Locate the cell with the specified text and output its [X, Y] center coordinate. 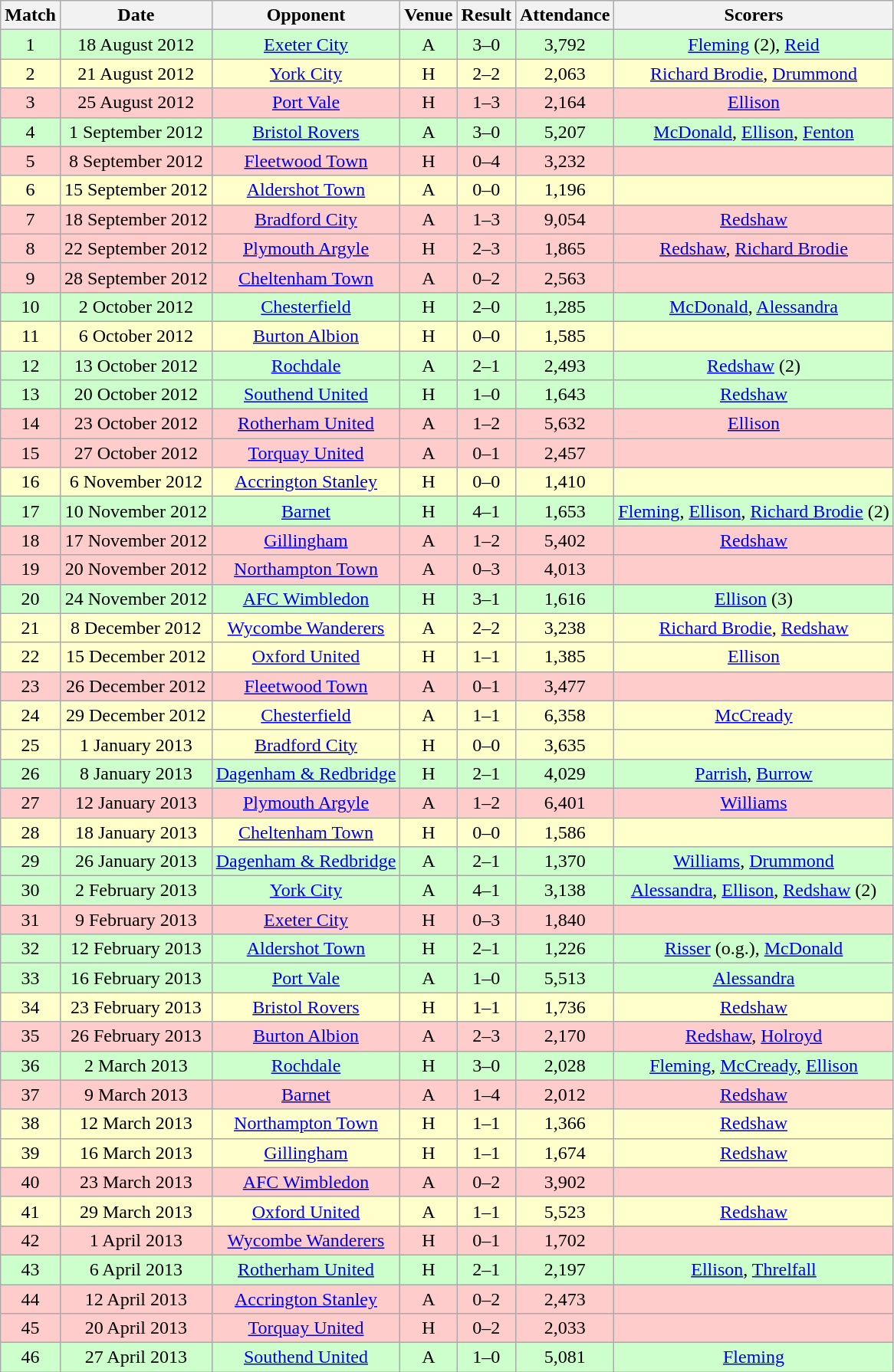
1,196 [564, 190]
1,736 [564, 1007]
29 March 2013 [136, 1211]
12 March 2013 [136, 1124]
Redshaw, Richard Brodie [754, 248]
18 September 2012 [136, 219]
1,643 [564, 395]
Redshaw, Holroyd [754, 1036]
1–4 [486, 1095]
11 [31, 336]
42 [31, 1240]
36 [31, 1065]
Alessandra, Ellison, Redshaw (2) [754, 891]
10 [31, 307]
12 February 2013 [136, 949]
38 [31, 1124]
28 September 2012 [136, 277]
23 March 2013 [136, 1182]
20 April 2013 [136, 1328]
5,523 [564, 1211]
Alessandra [754, 978]
3,477 [564, 686]
7 [31, 219]
2 October 2012 [136, 307]
Williams, Drummond [754, 862]
15 December 2012 [136, 657]
6 April 2013 [136, 1269]
4,029 [564, 773]
45 [31, 1328]
27 October 2012 [136, 453]
1,653 [564, 511]
35 [31, 1036]
3–1 [486, 599]
0–4 [486, 161]
16 [31, 482]
26 December 2012 [136, 686]
3,138 [564, 891]
2,164 [564, 103]
Venue [429, 15]
Richard Brodie, Redshaw [754, 628]
23 [31, 686]
14 [31, 424]
6 November 2012 [136, 482]
Match [31, 15]
1,865 [564, 248]
1 April 2013 [136, 1240]
26 February 2013 [136, 1036]
2,457 [564, 453]
9 February 2013 [136, 920]
Williams [754, 803]
2 [31, 74]
5,402 [564, 540]
Risser (o.g.), McDonald [754, 949]
5,513 [564, 978]
Redshaw (2) [754, 366]
McCready [754, 715]
18 [31, 540]
1,702 [564, 1240]
8 September 2012 [136, 161]
17 November 2012 [136, 540]
2,063 [564, 74]
2 March 2013 [136, 1065]
20 [31, 599]
1,285 [564, 307]
4,013 [564, 569]
23 February 2013 [136, 1007]
1,226 [564, 949]
Fleming (2), Reid [754, 44]
9 March 2013 [136, 1095]
Fleming [754, 1357]
3,635 [564, 744]
29 [31, 862]
19 [31, 569]
28 [31, 832]
2–0 [486, 307]
10 November 2012 [136, 511]
Opponent [306, 15]
6,358 [564, 715]
2,012 [564, 1095]
1,370 [564, 862]
3,792 [564, 44]
25 [31, 744]
22 September 2012 [136, 248]
33 [31, 978]
1,385 [564, 657]
21 [31, 628]
34 [31, 1007]
Ellison, Threlfall [754, 1269]
16 February 2013 [136, 978]
1,674 [564, 1153]
1 September 2012 [136, 132]
39 [31, 1153]
20 October 2012 [136, 395]
9,054 [564, 219]
1 January 2013 [136, 744]
18 January 2013 [136, 832]
2,473 [564, 1299]
6 October 2012 [136, 336]
21 August 2012 [136, 74]
5,632 [564, 424]
30 [31, 891]
13 October 2012 [136, 366]
13 [31, 395]
24 [31, 715]
2,197 [564, 1269]
2,028 [564, 1065]
8 [31, 248]
8 December 2012 [136, 628]
27 [31, 803]
1,585 [564, 336]
4 [31, 132]
15 [31, 453]
23 October 2012 [136, 424]
1,840 [564, 920]
41 [31, 1211]
12 January 2013 [136, 803]
Parrish, Burrow [754, 773]
1,410 [564, 482]
Ellison (3) [754, 599]
46 [31, 1357]
9 [31, 277]
1,586 [564, 832]
17 [31, 511]
26 January 2013 [136, 862]
12 [31, 366]
Result [486, 15]
Fleming, Ellison, Richard Brodie (2) [754, 511]
15 September 2012 [136, 190]
McDonald, Ellison, Fenton [754, 132]
Scorers [754, 15]
1,616 [564, 599]
5,081 [564, 1357]
Attendance [564, 15]
25 August 2012 [136, 103]
3,902 [564, 1182]
24 November 2012 [136, 599]
8 January 2013 [136, 773]
27 April 2013 [136, 1357]
31 [31, 920]
16 March 2013 [136, 1153]
32 [31, 949]
43 [31, 1269]
2 February 2013 [136, 891]
5 [31, 161]
20 November 2012 [136, 569]
3,238 [564, 628]
1 [31, 44]
44 [31, 1299]
37 [31, 1095]
2,563 [564, 277]
2,033 [564, 1328]
1,366 [564, 1124]
22 [31, 657]
McDonald, Alessandra [754, 307]
5,207 [564, 132]
40 [31, 1182]
26 [31, 773]
Date [136, 15]
6 [31, 190]
18 August 2012 [136, 44]
Fleming, McCready, Ellison [754, 1065]
12 April 2013 [136, 1299]
6,401 [564, 803]
3 [31, 103]
3,232 [564, 161]
2,170 [564, 1036]
2,493 [564, 366]
29 December 2012 [136, 715]
Richard Brodie, Drummond [754, 74]
